Find where the given text appears and provide that cell's center as (X, Y) coordinate. 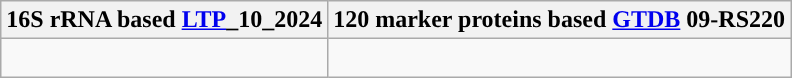
16S rRNA based LTP_10_2024 (164, 20)
120 marker proteins based GTDB 09-RS220 (560, 20)
